For the text-containing cell, return its midpoint in [X, Y] coordinate format. 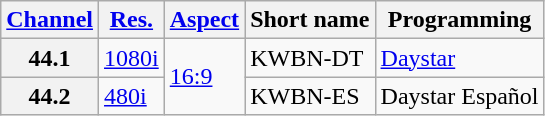
Daystar [460, 58]
Programming [460, 20]
KWBN-DT [310, 58]
Channel [50, 20]
Daystar Español [460, 96]
Res. [132, 20]
480i [132, 96]
Short name [310, 20]
16:9 [204, 77]
44.1 [50, 58]
Aspect [204, 20]
KWBN-ES [310, 96]
1080i [132, 58]
44.2 [50, 96]
